Return the [x, y] coordinate for the center point of the cell that contains the specified text.  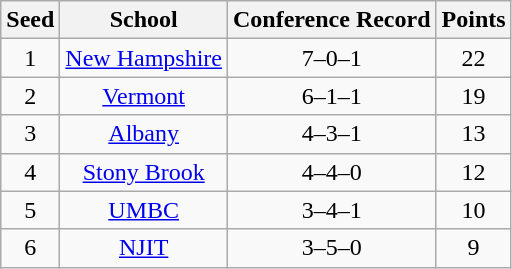
10 [474, 210]
School [144, 20]
UMBC [144, 210]
3 [30, 134]
4–3–1 [332, 134]
6–1–1 [332, 96]
9 [474, 248]
3–4–1 [332, 210]
Albany [144, 134]
Vermont [144, 96]
New Hampshire [144, 58]
NJIT [144, 248]
5 [30, 210]
Conference Record [332, 20]
2 [30, 96]
Stony Brook [144, 172]
Seed [30, 20]
4 [30, 172]
7–0–1 [332, 58]
3–5–0 [332, 248]
19 [474, 96]
13 [474, 134]
Points [474, 20]
12 [474, 172]
4–4–0 [332, 172]
1 [30, 58]
6 [30, 248]
22 [474, 58]
